Identify which cell holds the provided text, then report its [x, y] central coordinate. 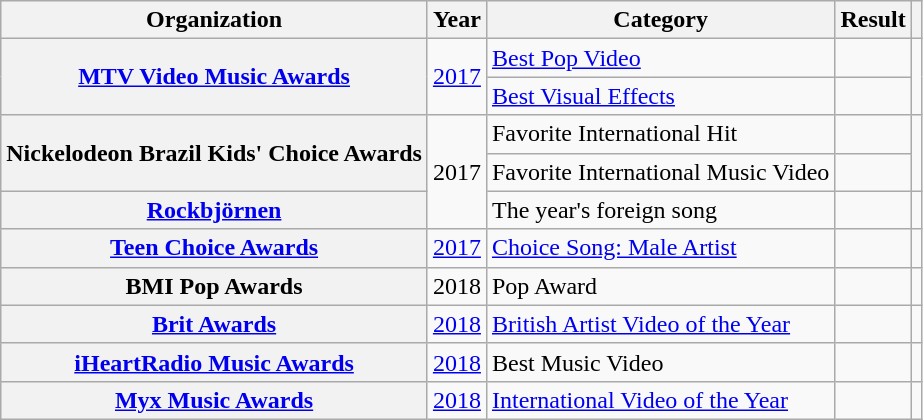
British Artist Video of the Year [660, 324]
Teen Choice Awards [214, 248]
Best Pop Video [660, 58]
Best Music Video [660, 362]
Brit Awards [214, 324]
Year [456, 20]
The year's foreign song [660, 210]
Rockbjörnen [214, 210]
Result [873, 20]
Choice Song: Male Artist [660, 248]
BMI Pop Awards [214, 286]
iHeartRadio Music Awards [214, 362]
Best Visual Effects [660, 96]
Myx Music Awards [214, 400]
International Video of the Year [660, 400]
Nickelodeon Brazil Kids' Choice Awards [214, 153]
MTV Video Music Awards [214, 77]
Favorite International Hit [660, 134]
Organization [214, 20]
Pop Award [660, 286]
Category [660, 20]
Favorite International Music Video [660, 172]
